Extract the (X, Y) coordinate from the center of the cell holding the provided text.  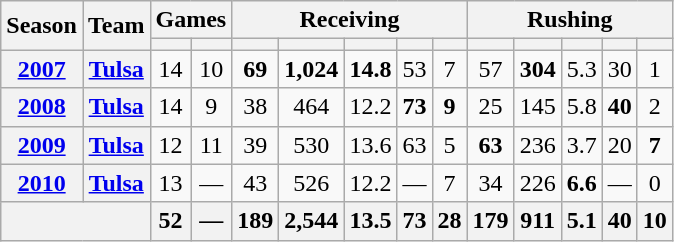
13.5 (370, 221)
28 (450, 221)
12 (170, 145)
25 (490, 107)
14.8 (370, 69)
2 (654, 107)
2009 (42, 145)
30 (620, 69)
2,544 (312, 221)
226 (538, 183)
13 (170, 183)
5 (450, 145)
Games (191, 20)
530 (312, 145)
1,024 (312, 69)
Season (42, 26)
6.6 (582, 183)
0 (654, 183)
5.1 (582, 221)
11 (212, 145)
53 (414, 69)
43 (256, 183)
1 (654, 69)
Receiving (350, 20)
52 (170, 221)
Rushing (570, 20)
5.8 (582, 107)
304 (538, 69)
526 (312, 183)
5.3 (582, 69)
13.6 (370, 145)
2007 (42, 69)
179 (490, 221)
911 (538, 221)
2010 (42, 183)
3.7 (582, 145)
69 (256, 69)
2008 (42, 107)
236 (538, 145)
Team (116, 26)
464 (312, 107)
39 (256, 145)
57 (490, 69)
189 (256, 221)
34 (490, 183)
38 (256, 107)
145 (538, 107)
20 (620, 145)
